Scan for the cell matching the given text and deliver its (X, Y) coordinate at center. 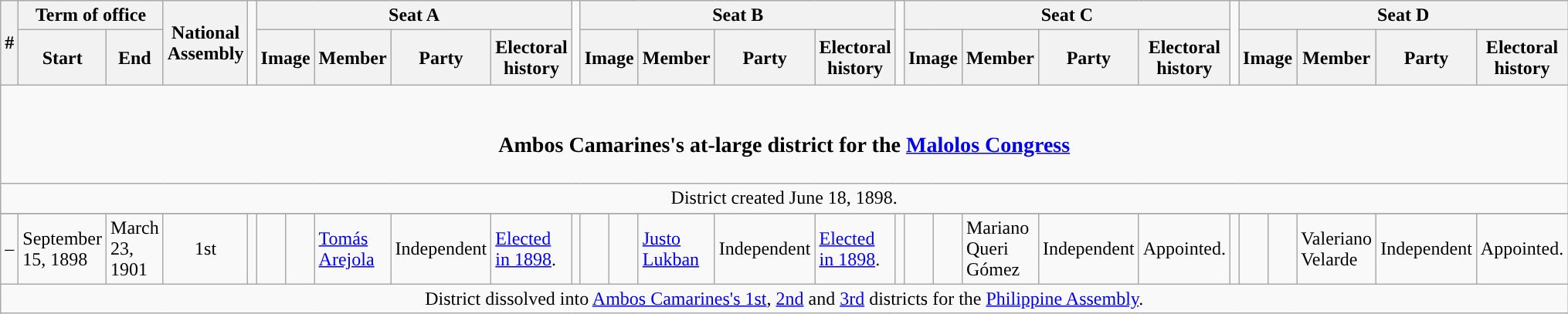
NationalAssembly (205, 43)
Mariano Queri Gómez (1000, 248)
Ambos Camarines's at-large district for the Malolos Congress (785, 134)
Seat D (1403, 15)
March 23, 1901 (135, 248)
– (9, 248)
District created June 18, 1898. (785, 198)
Term of office (91, 15)
Tomás Arejola (352, 248)
1st (205, 248)
Seat A (414, 15)
District dissolved into Ambos Camarines's 1st, 2nd and 3rd districts for the Philippine Assembly. (785, 299)
Valeriano Velarde (1336, 248)
September 15, 1898 (63, 248)
Seat C (1067, 15)
# (9, 43)
Seat B (738, 15)
End (135, 58)
Justo Lukban (677, 248)
Start (63, 58)
